Return the (x, y) coordinate for the center point of the cell that contains the specified text.  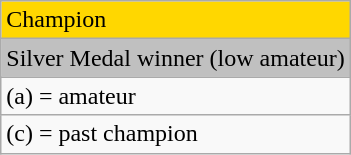
Champion (176, 20)
(c) = past champion (176, 134)
(a) = amateur (176, 96)
Silver Medal winner (low amateur) (176, 58)
